Output the (X, Y) coordinate of the center of the cell containing the given text.  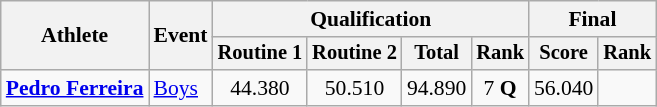
7 Q (500, 88)
Routine 1 (260, 54)
Total (436, 54)
Athlete (75, 36)
94.890 (436, 88)
50.510 (354, 88)
56.040 (564, 88)
Score (564, 54)
Final (592, 19)
Routine 2 (354, 54)
Qualification (371, 19)
Pedro Ferreira (75, 88)
Boys (181, 88)
Event (181, 36)
44.380 (260, 88)
